Identify which cell holds the provided text, then report its (X, Y) central coordinate. 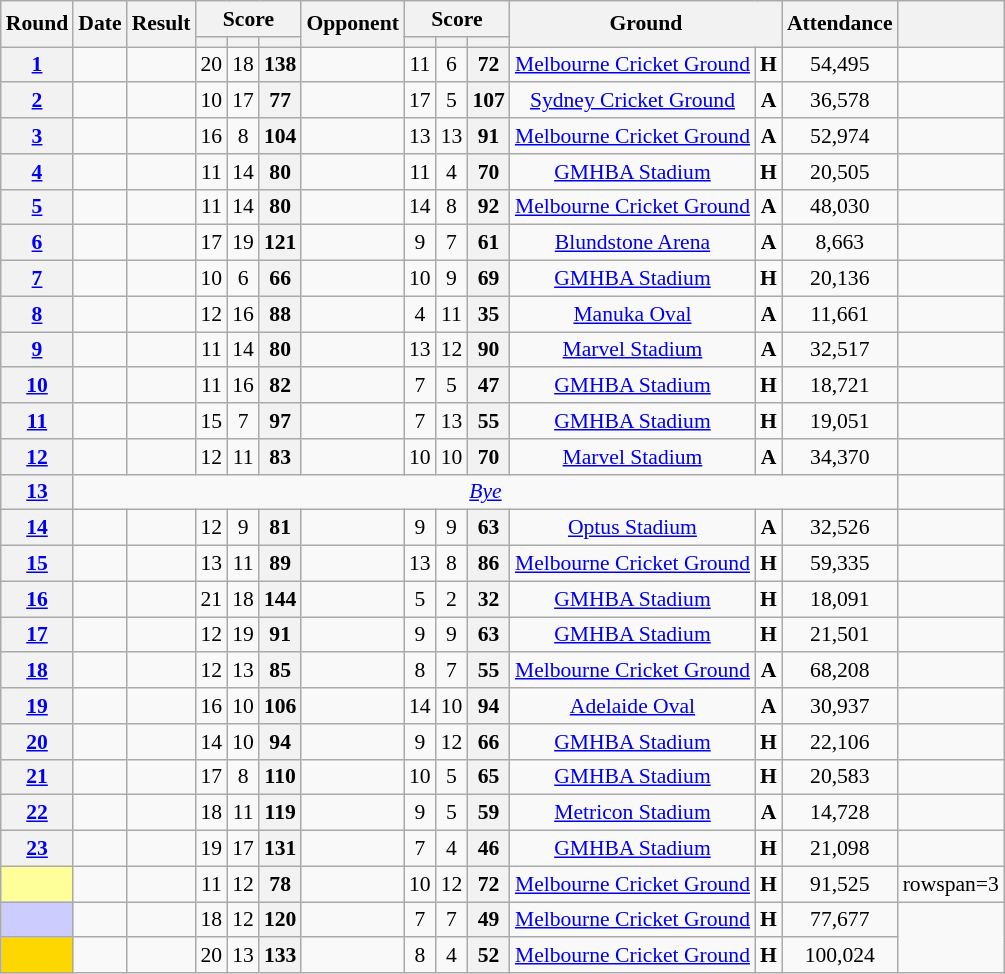
32,517 (840, 350)
83 (280, 457)
Optus Stadium (632, 528)
32,526 (840, 528)
48,030 (840, 207)
11,661 (840, 314)
23 (38, 849)
14,728 (840, 813)
3 (38, 136)
8,663 (840, 243)
104 (280, 136)
22 (38, 813)
21,098 (840, 849)
61 (488, 243)
90 (488, 350)
133 (280, 956)
138 (280, 65)
21,501 (840, 635)
110 (280, 777)
89 (280, 564)
81 (280, 528)
59 (488, 813)
22,106 (840, 742)
Opponent (352, 24)
68,208 (840, 671)
85 (280, 671)
Attendance (840, 24)
65 (488, 777)
86 (488, 564)
Round (38, 24)
18,721 (840, 386)
91,525 (840, 884)
88 (280, 314)
rowspan=3 (951, 884)
106 (280, 706)
34,370 (840, 457)
144 (280, 599)
52,974 (840, 136)
Date (100, 24)
52 (488, 956)
49 (488, 920)
78 (280, 884)
Ground (646, 24)
32 (488, 599)
92 (488, 207)
Sydney Cricket Ground (632, 101)
120 (280, 920)
77 (280, 101)
Adelaide Oval (632, 706)
30,937 (840, 706)
107 (488, 101)
Blundstone Arena (632, 243)
20,136 (840, 279)
Bye (485, 492)
100,024 (840, 956)
35 (488, 314)
121 (280, 243)
59,335 (840, 564)
20,583 (840, 777)
47 (488, 386)
1 (38, 65)
97 (280, 421)
119 (280, 813)
Metricon Stadium (632, 813)
46 (488, 849)
Result (162, 24)
19,051 (840, 421)
20,505 (840, 172)
82 (280, 386)
54,495 (840, 65)
Manuka Oval (632, 314)
36,578 (840, 101)
18,091 (840, 599)
131 (280, 849)
77,677 (840, 920)
69 (488, 279)
